Find where the given text appears and provide that cell's center as [x, y] coordinate. 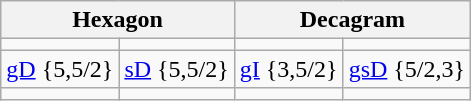
Hexagon [118, 20]
gsD {5/2,3} [406, 69]
gD {5,5/2} [60, 69]
sD {5,5/2} [176, 69]
Decagram [352, 20]
gI {3,5/2} [288, 69]
